Scan for the cell matching the given text and deliver its [x, y] coordinate at center. 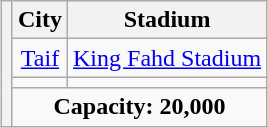
Taif [40, 58]
City [40, 20]
Capacity: 20,000 [139, 107]
King Fahd Stadium [168, 58]
Stadium [168, 20]
